Capture the cell that displays the provided text and extract its [x, y] central coordinate. 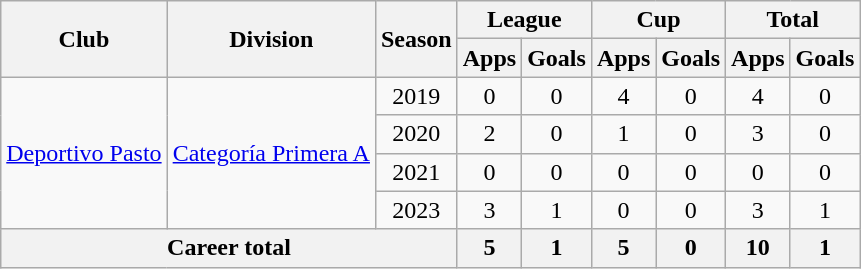
Total [793, 20]
Career total [229, 248]
2020 [416, 134]
League [524, 20]
2021 [416, 172]
Season [416, 39]
Cup [658, 20]
10 [758, 248]
Division [271, 39]
2023 [416, 210]
2019 [416, 96]
Categoría Primera A [271, 153]
Deportivo Pasto [84, 153]
2 [489, 134]
Club [84, 39]
